Detect which cell encompasses the target text, then output its [X, Y] center coordinate. 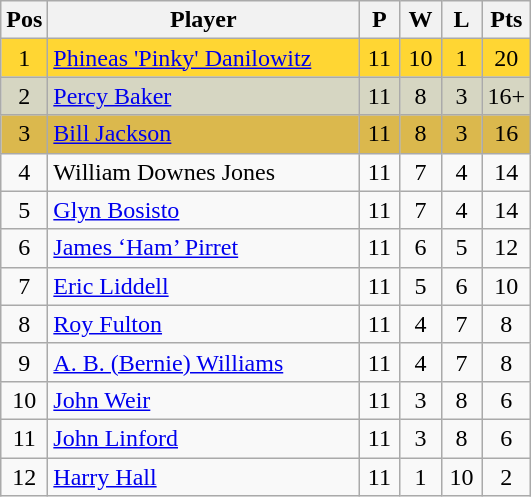
A. B. (Bernie) Williams [204, 362]
L [462, 20]
Bill Jackson [204, 134]
16 [506, 134]
16+ [506, 96]
9 [24, 362]
William Downes Jones [204, 172]
Roy Fulton [204, 324]
W [420, 20]
20 [506, 58]
Pos [24, 20]
Phineas 'Pinky' Danilowitz [204, 58]
P [380, 20]
Pts [506, 20]
Percy Baker [204, 96]
Glyn Bosisto [204, 210]
James ‘Ham’ Pirret [204, 248]
Eric Liddell [204, 286]
Harry Hall [204, 477]
John Weir [204, 400]
Player [204, 20]
John Linford [204, 438]
